Extract the (x, y) coordinate from the center of the cell holding the provided text.  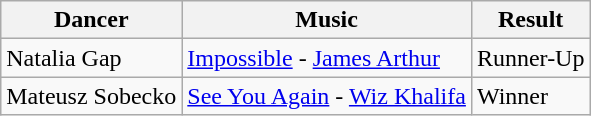
Result (530, 20)
Runner-Up (530, 58)
Dancer (92, 20)
Mateusz Sobecko (92, 96)
Music (327, 20)
Natalia Gap (92, 58)
Impossible - James Arthur (327, 58)
See You Again - Wiz Khalifa (327, 96)
Winner (530, 96)
